Extract the [x, y] coordinate from the center of the cell holding the provided text.  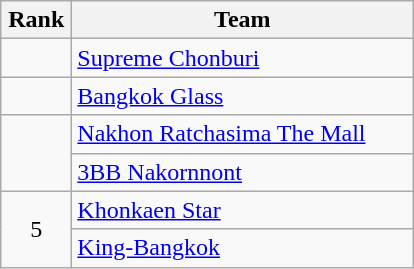
Bangkok Glass [242, 96]
Nakhon Ratchasima The Mall [242, 134]
King-Bangkok [242, 248]
Rank [36, 20]
5 [36, 229]
Khonkaen Star [242, 210]
3BB Nakornnont [242, 172]
Supreme Chonburi [242, 58]
Team [242, 20]
